Return [X, Y] of the center of cell containing provided text 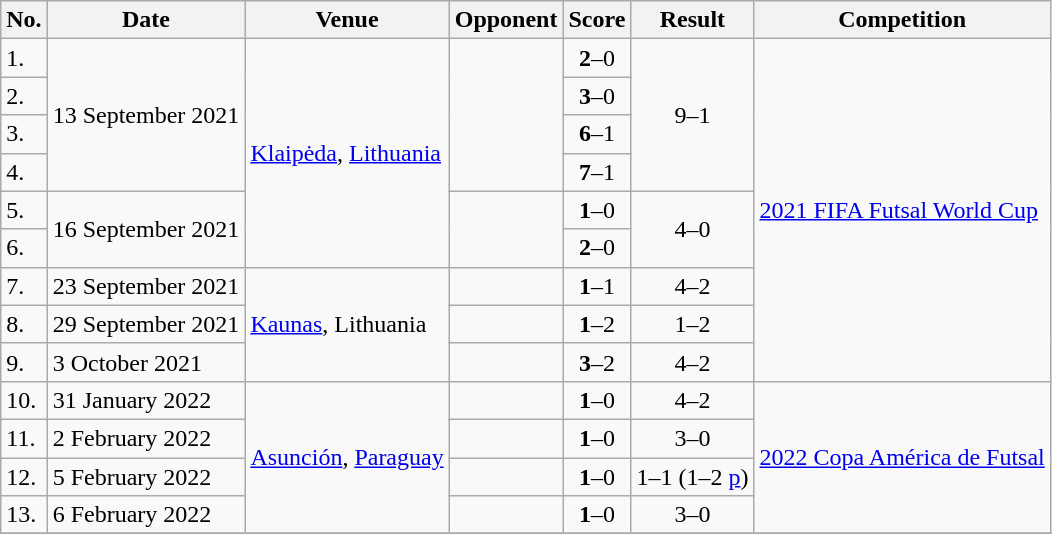
3. [24, 134]
1–1 (1–2 p) [692, 477]
Venue [347, 20]
9–1 [692, 115]
Date [146, 20]
5 February 2022 [146, 477]
6. [24, 248]
Kaunas, Lithuania [347, 324]
9. [24, 362]
6 February 2022 [146, 515]
4. [24, 172]
6–1 [597, 134]
2021 FIFA Futsal World Cup [902, 210]
7. [24, 286]
16 September 2021 [146, 229]
12. [24, 477]
2 February 2022 [146, 438]
7–1 [597, 172]
29 September 2021 [146, 324]
13. [24, 515]
4–0 [692, 229]
8. [24, 324]
11. [24, 438]
23 September 2021 [146, 286]
1. [24, 58]
Score [597, 20]
No. [24, 20]
Competition [902, 20]
2022 Copa América de Futsal [902, 457]
5. [24, 210]
Asunción, Paraguay [347, 457]
Result [692, 20]
1–1 [597, 286]
31 January 2022 [146, 400]
Klaipėda, Lithuania [347, 153]
Opponent [506, 20]
3–2 [597, 362]
3 October 2021 [146, 362]
10. [24, 400]
13 September 2021 [146, 115]
2. [24, 96]
